Scan for the cell matching the given text and deliver its (X, Y) coordinate at center. 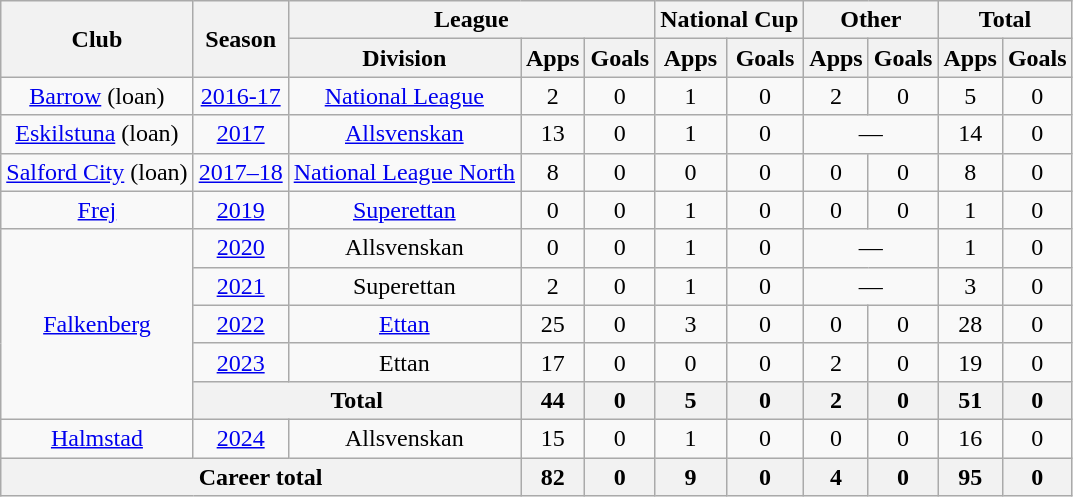
17 (552, 362)
National Cup (730, 20)
28 (970, 324)
25 (552, 324)
2017 (240, 134)
15 (552, 438)
82 (552, 477)
Halmstad (97, 438)
2021 (240, 286)
National League (404, 96)
2020 (240, 248)
4 (836, 477)
16 (970, 438)
Falkenberg (97, 324)
League (471, 20)
9 (691, 477)
51 (970, 400)
2024 (240, 438)
Club (97, 39)
National League North (404, 172)
2022 (240, 324)
44 (552, 400)
13 (552, 134)
Salford City (loan) (97, 172)
14 (970, 134)
2017–18 (240, 172)
Barrow (loan) (97, 96)
Career total (261, 477)
2019 (240, 210)
Division (404, 58)
Season (240, 39)
2016-17 (240, 96)
Eskilstuna (loan) (97, 134)
2023 (240, 362)
95 (970, 477)
Other (871, 20)
Frej (97, 210)
19 (970, 362)
